Output the [X, Y] coordinate of the center of the cell containing the given text.  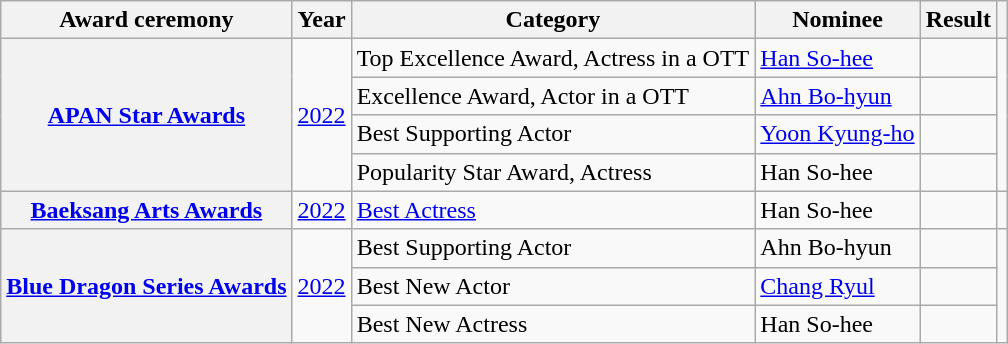
Year [322, 20]
APAN Star Awards [146, 115]
Chang Ryul [838, 286]
Result [958, 20]
Top Excellence Award, Actress in a OTT [553, 58]
Yoon Kyung-ho [838, 134]
Baeksang Arts Awards [146, 210]
Category [553, 20]
Best New Actress [553, 324]
Nominee [838, 20]
Excellence Award, Actor in a OTT [553, 96]
Blue Dragon Series Awards [146, 286]
Award ceremony [146, 20]
Best New Actor [553, 286]
Best Actress [553, 210]
Popularity Star Award, Actress [553, 172]
